Search for the cell housing the specified text and yield its [X, Y] center coordinate. 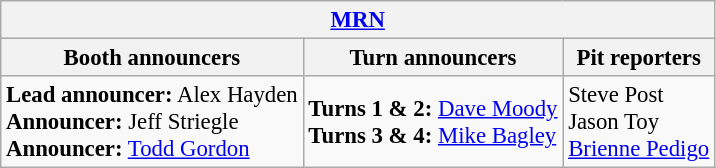
Turn announcers [433, 58]
Booth announcers [152, 58]
Lead announcer: Alex HaydenAnnouncer: Jeff StriegleAnnouncer: Todd Gordon [152, 122]
Turns 1 & 2: Dave MoodyTurns 3 & 4: Mike Bagley [433, 122]
MRN [358, 20]
Pit reporters [639, 58]
Steve PostJason ToyBrienne Pedigo [639, 122]
